Return the [X, Y] coordinate for the center point of the cell that contains the specified text.  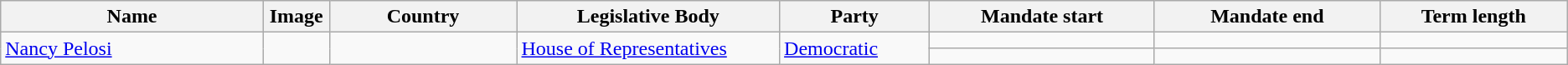
Nancy Pelosi [132, 48]
Name [132, 17]
Country [423, 17]
Mandate end [1266, 17]
Image [297, 17]
Democratic [854, 48]
Party [854, 17]
Term length [1473, 17]
Mandate start [1042, 17]
Legislative Body [648, 17]
House of Representatives [648, 48]
